Scan for the cell matching the given text and deliver its (X, Y) coordinate at center. 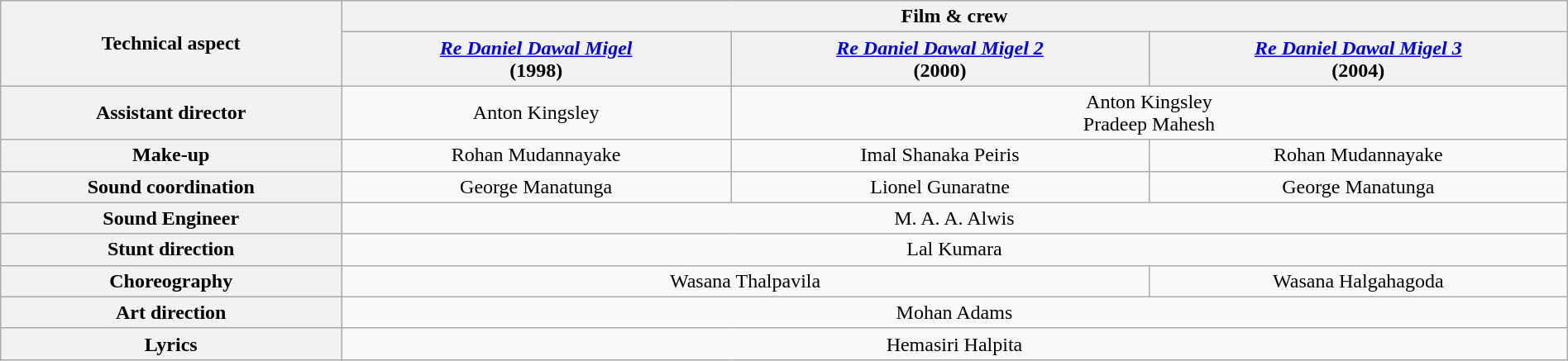
Re Daniel Dawal Migel 3 (2004) (1358, 59)
Art direction (171, 312)
Lal Kumara (954, 249)
Anton Kingsley Pradeep Mahesh (1150, 112)
Re Daniel Dawal Migel 2 (2000) (940, 59)
Lyrics (171, 344)
Film & crew (954, 17)
Assistant director (171, 112)
Anton Kingsley (536, 112)
Hemasiri Halpita (954, 344)
Sound coordination (171, 187)
Sound Engineer (171, 218)
Stunt direction (171, 249)
Choreography (171, 281)
Technical aspect (171, 43)
Wasana Halgahagoda (1358, 281)
Make-up (171, 155)
Re Daniel Dawal Migel (1998) (536, 59)
Imal Shanaka Peiris (940, 155)
Mohan Adams (954, 312)
Lionel Gunaratne (940, 187)
Wasana Thalpavila (746, 281)
M. A. A. Alwis (954, 218)
